Extract the [X, Y] coordinate from the center of the cell holding the provided text.  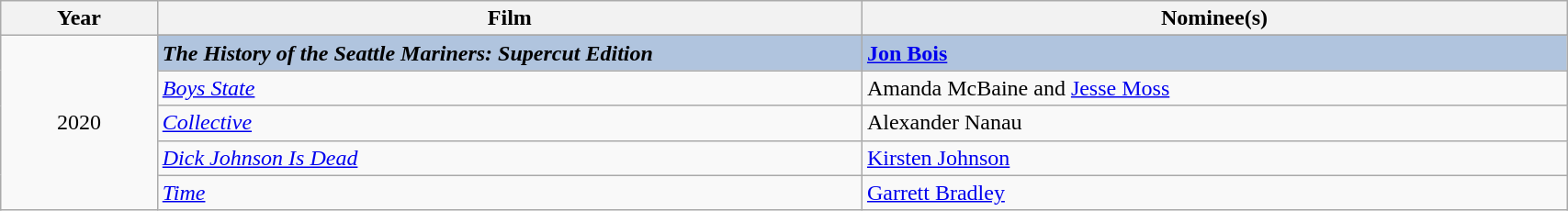
Film [509, 18]
2020 [79, 123]
Amanda McBaine and Jesse Moss [1214, 88]
Time [509, 193]
Boys State [509, 88]
Garrett Bradley [1214, 193]
The History of the Seattle Mariners: Supercut Edition [509, 53]
Collective [509, 123]
Year [79, 18]
Dick Johnson Is Dead [509, 158]
Kirsten Johnson [1214, 158]
Nominee(s) [1214, 18]
Jon Bois [1214, 53]
Alexander Nanau [1214, 123]
